Find where the given text appears and provide that cell's center as [X, Y] coordinate. 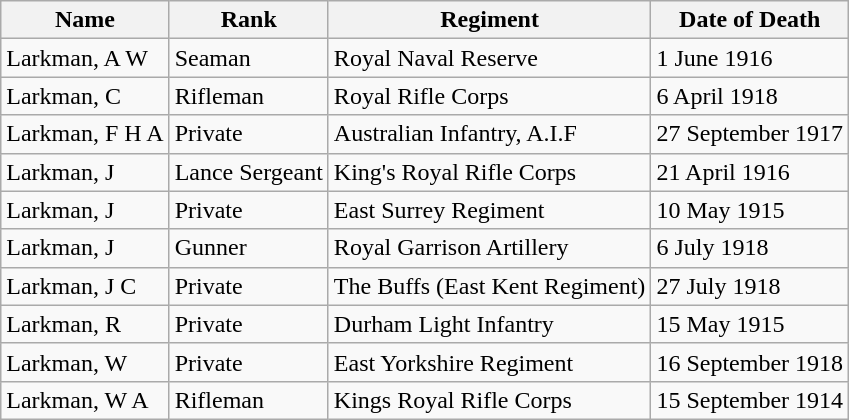
Larkman, J C [85, 286]
King's Royal Rifle Corps [490, 172]
The Buffs (East Kent Regiment) [490, 286]
Gunner [248, 248]
Larkman, W A [85, 400]
Name [85, 20]
27 July 1918 [750, 286]
Larkman, F H A [85, 134]
Larkman, W [85, 362]
Royal Rifle Corps [490, 96]
Australian Infantry, A.I.F [490, 134]
Royal Naval Reserve [490, 58]
6 April 1918 [750, 96]
Larkman, C [85, 96]
Durham Light Infantry [490, 324]
27 September 1917 [750, 134]
1 June 1916 [750, 58]
Regiment [490, 20]
Larkman, R [85, 324]
21 April 1916 [750, 172]
16 September 1918 [750, 362]
Kings Royal Rifle Corps [490, 400]
Larkman, A W [85, 58]
15 September 1914 [750, 400]
10 May 1915 [750, 210]
Date of Death [750, 20]
15 May 1915 [750, 324]
East Yorkshire Regiment [490, 362]
Rank [248, 20]
Royal Garrison Artillery [490, 248]
6 July 1918 [750, 248]
Seaman [248, 58]
East Surrey Regiment [490, 210]
Lance Sergeant [248, 172]
